Return the [x, y] coordinate for the center point of the cell that contains the specified text.  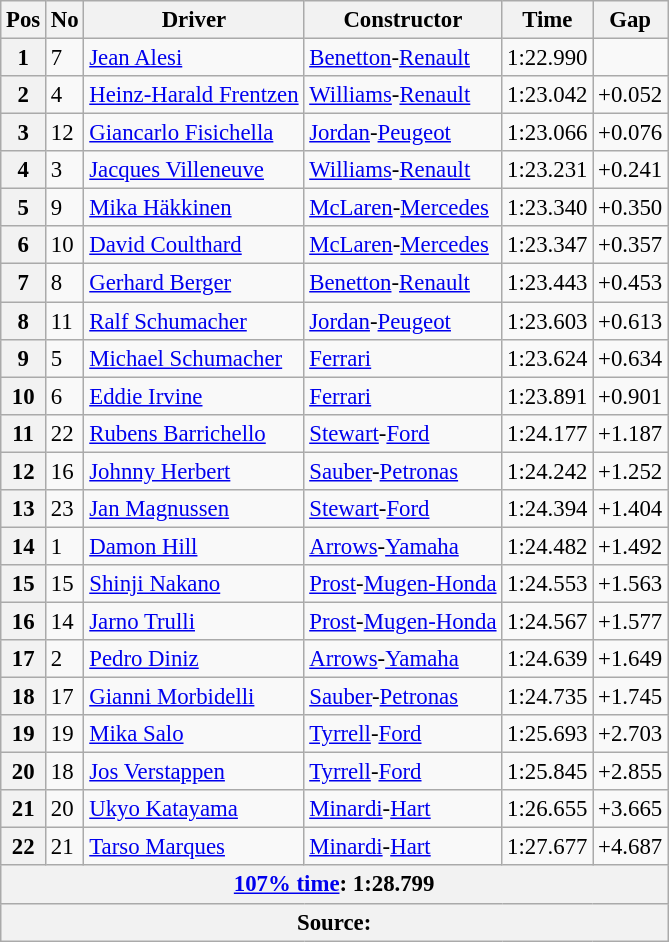
Jarno Trulli [194, 621]
Johnny Herbert [194, 471]
Pedro Diniz [194, 659]
Ralf Schumacher [194, 321]
1:23.340 [548, 208]
1:27.677 [548, 847]
Shinji Nakano [194, 584]
Heinz-Harald Frentzen [194, 95]
Damon Hill [194, 546]
+0.350 [630, 208]
Giancarlo Fisichella [194, 133]
Gianni Morbidelli [194, 697]
David Coulthard [194, 245]
1:25.845 [548, 772]
Tarso Marques [194, 847]
+4.687 [630, 847]
1:23.066 [548, 133]
+0.613 [630, 321]
+0.901 [630, 396]
+1.563 [630, 584]
+1.187 [630, 433]
+0.357 [630, 245]
1:23.891 [548, 396]
1:24.482 [548, 546]
+1.252 [630, 471]
1:25.693 [548, 734]
+1.492 [630, 546]
1:24.567 [548, 621]
+2.855 [630, 772]
Jean Alesi [194, 58]
Pos [24, 20]
1:24.177 [548, 433]
Constructor [403, 20]
1:23.443 [548, 283]
+0.634 [630, 358]
13 [24, 509]
Gap [630, 20]
Driver [194, 20]
1:26.655 [548, 809]
Jacques Villeneuve [194, 170]
Michael Schumacher [194, 358]
Time [548, 20]
1:23.042 [548, 95]
1:24.735 [548, 697]
Ukyo Katayama [194, 809]
No [65, 20]
+0.076 [630, 133]
+2.703 [630, 734]
Jan Magnussen [194, 509]
+0.052 [630, 95]
+1.649 [630, 659]
1:23.347 [548, 245]
Rubens Barrichello [194, 433]
1:24.394 [548, 509]
1:23.231 [548, 170]
Mika Salo [194, 734]
+1.745 [630, 697]
Source: [334, 922]
107% time: 1:28.799 [334, 885]
+1.577 [630, 621]
1:22.990 [548, 58]
Eddie Irvine [194, 396]
1:23.603 [548, 321]
1:24.242 [548, 471]
Jos Verstappen [194, 772]
+0.453 [630, 283]
+3.665 [630, 809]
Gerhard Berger [194, 283]
23 [65, 509]
+1.404 [630, 509]
1:24.553 [548, 584]
Mika Häkkinen [194, 208]
+0.241 [630, 170]
1:24.639 [548, 659]
1:23.624 [548, 358]
